Locate the cell with the specified text and output its [X, Y] center coordinate. 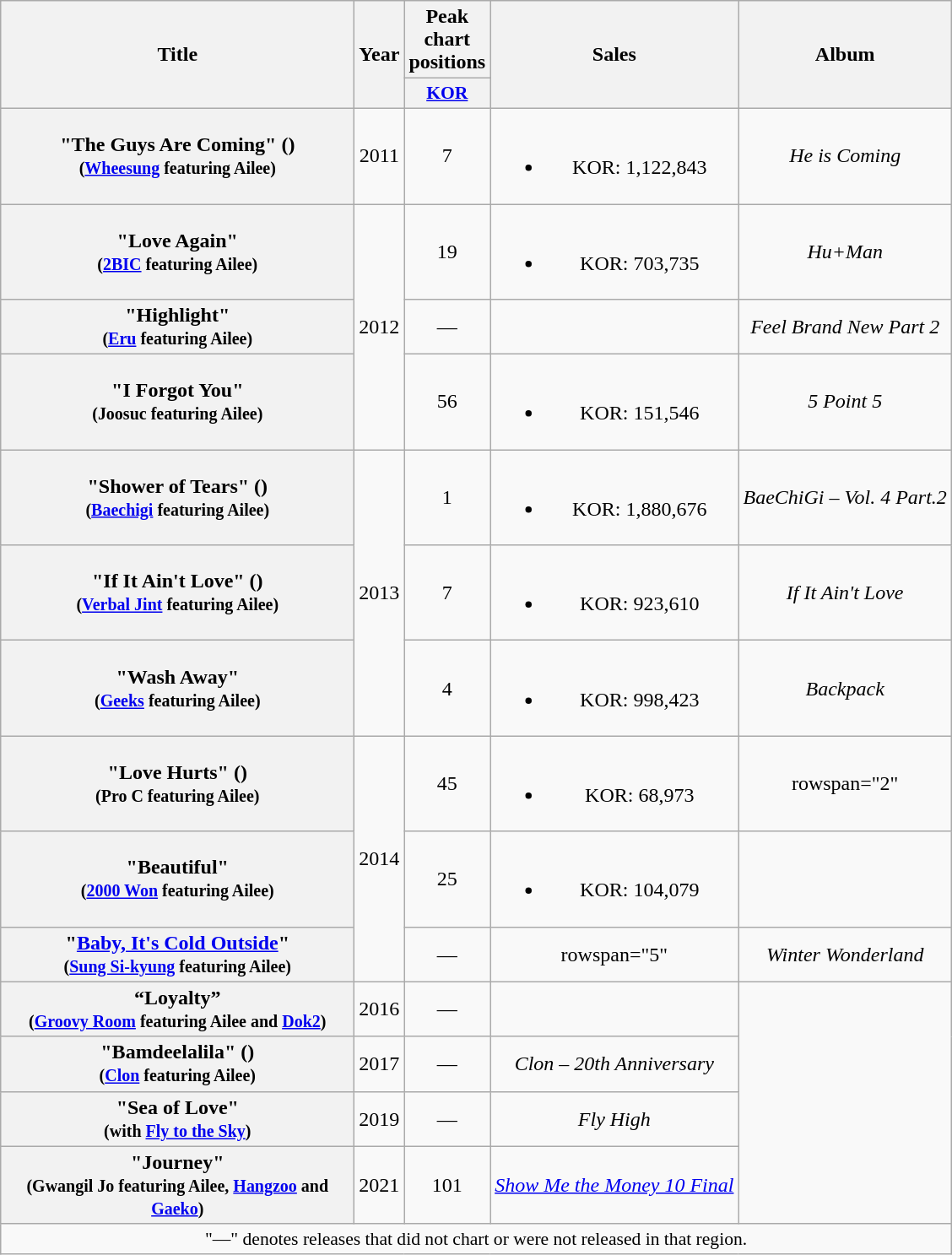
1 [447, 498]
45 [447, 783]
KOR: 1,122,843 [614, 155]
2017 [380, 1063]
Fly High [614, 1119]
BaeChiGi – Vol. 4 Part.2 [845, 498]
"Journey"(Gwangil Jo featuring Ailee, Hangzoo and Gaeko) [177, 1185]
KOR [447, 94]
Hu+Man [845, 252]
KOR: 104,079 [614, 879]
"Bamdeelalila" ()(Clon featuring Ailee) [177, 1063]
Sales [614, 55]
"The Guys Are Coming" ()(Wheesung featuring Ailee) [177, 155]
Winter Wonderland [845, 954]
Backpack [845, 689]
Feel Brand New Part 2 [845, 327]
2019 [380, 1119]
KOR: 703,735 [614, 252]
4 [447, 689]
Album [845, 55]
KOR: 151,546 [614, 402]
Clon – 20th Anniversary [614, 1063]
2012 [380, 327]
5 Point 5 [845, 402]
Peak chart positions [447, 40]
"I Forgot You"(Joosuc featuring Ailee) [177, 402]
"Love Again"(2BIC featuring Ailee) [177, 252]
"Love Hurts" ()(Pro C featuring Ailee) [177, 783]
He is Coming [845, 155]
2021 [380, 1185]
Year [380, 55]
KOR: 923,610 [614, 592]
Show Me the Money 10 Final [614, 1185]
"Baby, It's Cold Outside"(Sung Si-kyung featuring Ailee) [177, 954]
KOR: 68,973 [614, 783]
"Highlight"(Eru featuring Ailee) [177, 327]
"—" denotes releases that did not chart or were not released in that region. [476, 1239]
19 [447, 252]
KOR: 998,423 [614, 689]
25 [447, 879]
KOR: 1,880,676 [614, 498]
56 [447, 402]
2013 [380, 592]
"Sea of Love"(with Fly to the Sky) [177, 1119]
2016 [380, 1009]
rowspan="5" [614, 954]
"If It Ain't Love" ()(Verbal Jint featuring Ailee) [177, 592]
"Shower of Tears" ()(Baechigi featuring Ailee) [177, 498]
"Beautiful"(2000 Won featuring Ailee) [177, 879]
2011 [380, 155]
“Loyalty”(Groovy Room featuring Ailee and Dok2) [177, 1009]
"Wash Away"(Geeks featuring Ailee) [177, 689]
Title [177, 55]
If It Ain't Love [845, 592]
rowspan="2" [845, 783]
2014 [380, 859]
101 [447, 1185]
